From the cell containing the given text, extract its center point as [X, Y] coordinate. 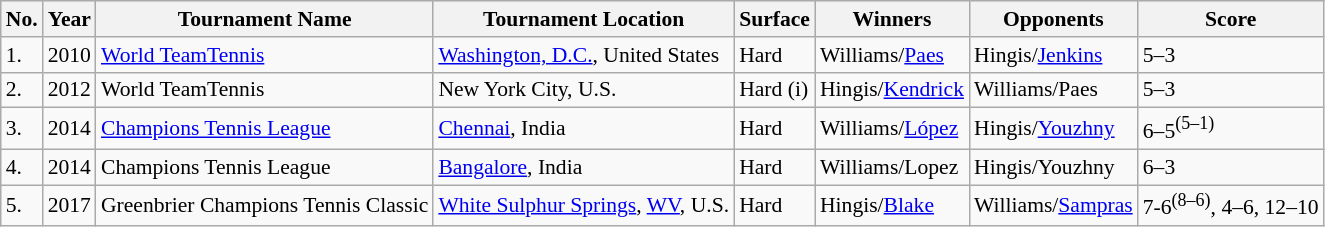
2012 [70, 90]
Surface [774, 19]
5. [22, 206]
Tournament Location [584, 19]
Greenbrier Champions Tennis Classic [264, 206]
4. [22, 167]
Washington, D.C., United States [584, 55]
Winners [892, 19]
Score [1231, 19]
Year [70, 19]
Williams/Sampras [1054, 206]
Hingis/Kendrick [892, 90]
Tournament Name [264, 19]
2010 [70, 55]
7-6(8–6), 4–6, 12–10 [1231, 206]
2017 [70, 206]
Hard (i) [774, 90]
White Sulphur Springs, WV, U.S. [584, 206]
Hingis/Jenkins [1054, 55]
Williams/López [892, 128]
New York City, U.S. [584, 90]
3. [22, 128]
1. [22, 55]
Hingis/Blake [892, 206]
6–3 [1231, 167]
6–5(5–1) [1231, 128]
2. [22, 90]
Chennai, India [584, 128]
No. [22, 19]
Opponents [1054, 19]
Bangalore, India [584, 167]
Williams/Lopez [892, 167]
